Scan for the cell matching the given text and deliver its (X, Y) coordinate at center. 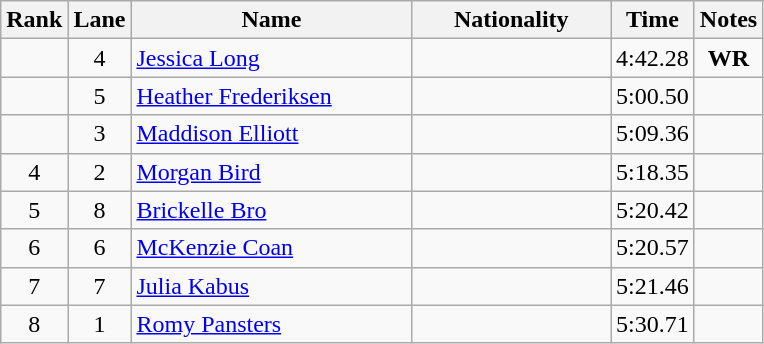
1 (100, 324)
Morgan Bird (272, 172)
Rank (34, 20)
Nationality (512, 20)
Name (272, 20)
Julia Kabus (272, 286)
5:00.50 (653, 96)
5:30.71 (653, 324)
Jessica Long (272, 58)
Lane (100, 20)
Romy Pansters (272, 324)
3 (100, 134)
Maddison Elliott (272, 134)
5:09.36 (653, 134)
McKenzie Coan (272, 248)
Brickelle Bro (272, 210)
2 (100, 172)
5:21.46 (653, 286)
5:20.57 (653, 248)
5:20.42 (653, 210)
5:18.35 (653, 172)
Notes (728, 20)
Time (653, 20)
Heather Frederiksen (272, 96)
WR (728, 58)
4:42.28 (653, 58)
